Return [x, y] of the center of cell containing provided text 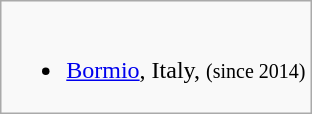
Bormio, Italy, (since 2014) [156, 58]
